Capture the cell that displays the provided text and extract its [X, Y] central coordinate. 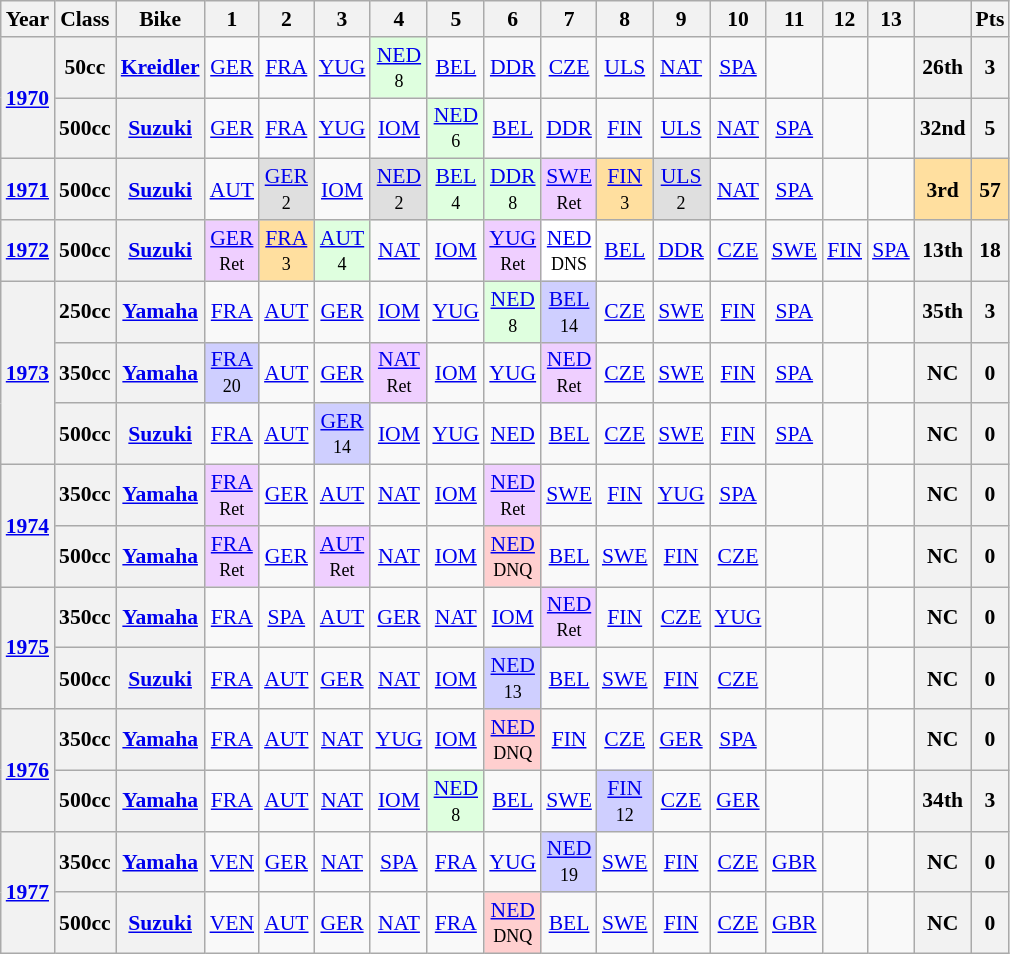
1977 [28, 892]
1973 [28, 372]
Pts [990, 19]
FIN3 [625, 190]
YUGRet [512, 250]
13th [943, 250]
10 [738, 19]
NED13 [512, 678]
1971 [28, 190]
26th [943, 68]
GER2 [286, 190]
7 [569, 19]
32nd [943, 128]
Kreidler [160, 68]
1975 [28, 648]
11 [794, 19]
NATRet [398, 372]
NED19 [569, 862]
1976 [28, 770]
250cc [85, 312]
NEDDNS [569, 250]
57 [990, 190]
Class [85, 19]
18 [990, 250]
35th [943, 312]
FIN12 [625, 800]
1 [232, 19]
13 [891, 19]
Year [28, 19]
1972 [28, 250]
50cc [85, 68]
GER14 [342, 434]
6 [512, 19]
12 [844, 19]
FRA20 [232, 372]
9 [682, 19]
NED [512, 434]
DDR8 [512, 190]
FRA3 [286, 250]
ULS2 [682, 190]
2 [286, 19]
Bike [160, 19]
BEL14 [569, 312]
BEL4 [456, 190]
NED6 [456, 128]
34th [943, 800]
4 [398, 19]
1970 [28, 98]
SWERet [569, 190]
NED2 [398, 190]
GERRet [232, 250]
AUT4 [342, 250]
8 [625, 19]
AUTRet [342, 556]
3rd [943, 190]
1974 [28, 526]
